Detect which cell encompasses the target text, then output its (x, y) center coordinate. 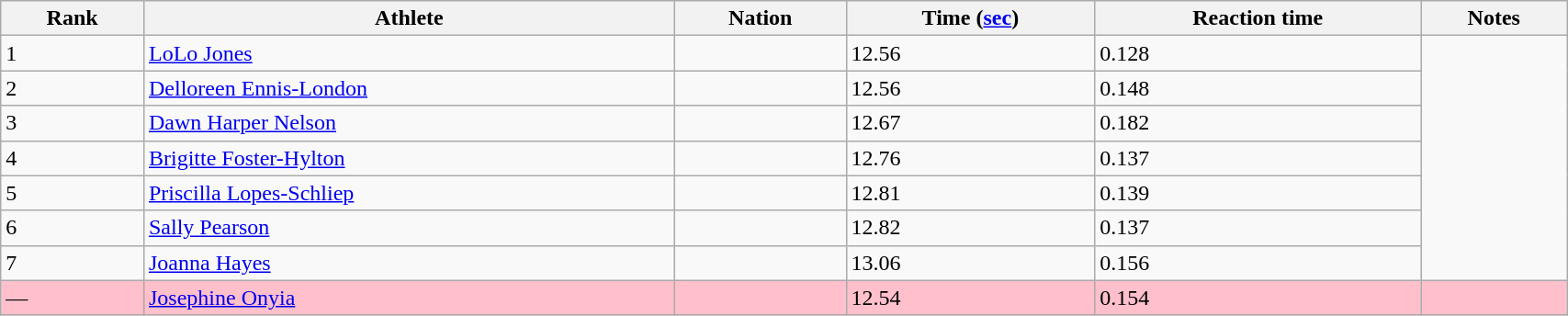
0.128 (1258, 53)
0.148 (1258, 88)
0.154 (1258, 298)
12.76 (970, 158)
Rank (73, 18)
Dawn Harper Nelson (409, 123)
12.67 (970, 123)
6 (73, 228)
7 (73, 263)
Priscilla Lopes-Schliep (409, 193)
1 (73, 53)
0.156 (1258, 263)
Reaction time (1258, 18)
Athlete (409, 18)
Notes (1494, 18)
Time (sec) (970, 18)
2 (73, 88)
3 (73, 123)
12.82 (970, 228)
13.06 (970, 263)
LoLo Jones (409, 53)
4 (73, 158)
0.182 (1258, 123)
Delloreen Ennis-London (409, 88)
12.54 (970, 298)
Sally Pearson (409, 228)
5 (73, 193)
Josephine Onyia (409, 298)
— (73, 298)
Nation (761, 18)
12.81 (970, 193)
Joanna Hayes (409, 263)
0.139 (1258, 193)
Brigitte Foster-Hylton (409, 158)
